Extract the [x, y] coordinate from the center of the cell holding the provided text.  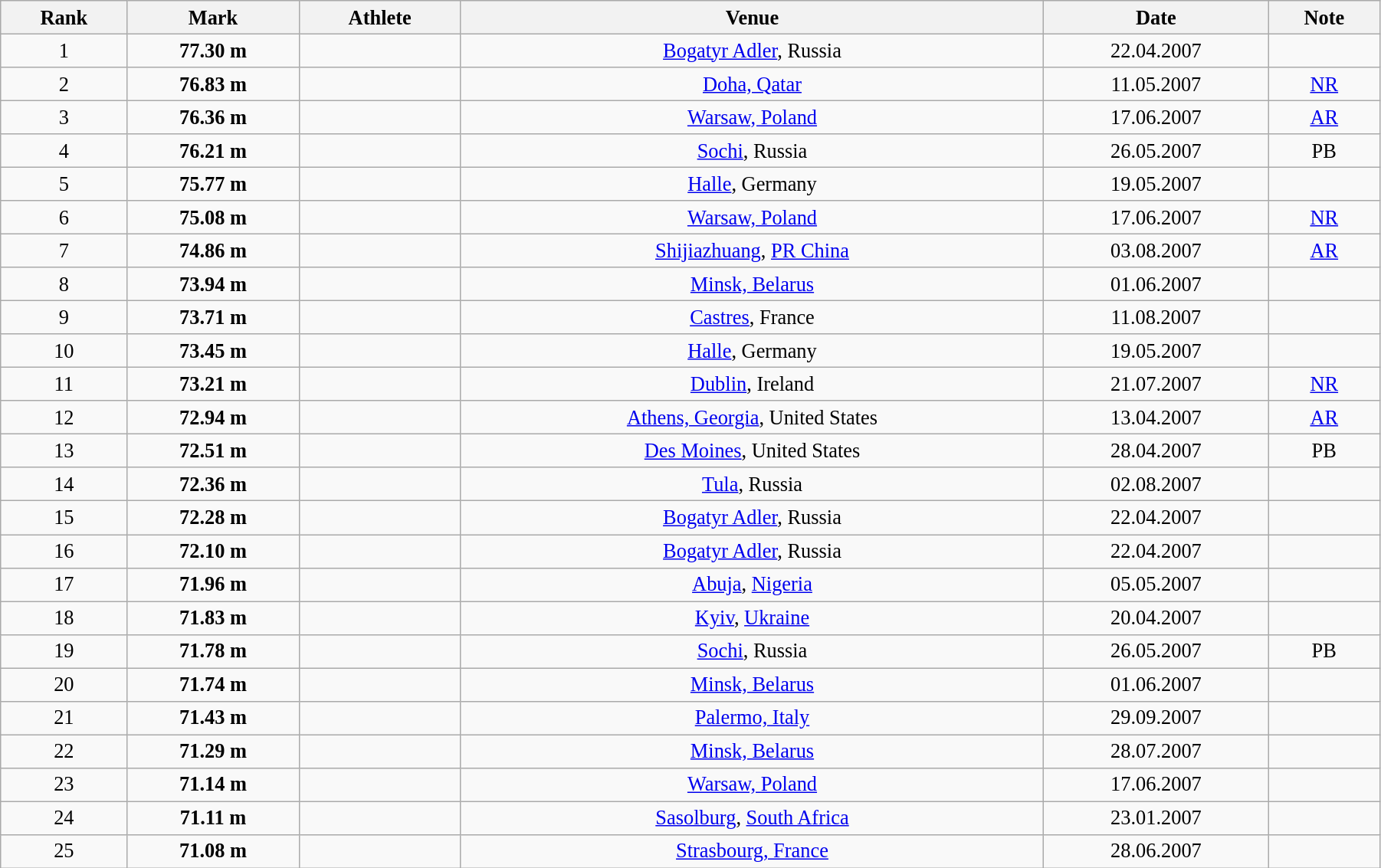
71.29 m [213, 751]
73.71 m [213, 317]
11 [64, 384]
Venue [753, 17]
Doha, Qatar [753, 84]
4 [64, 151]
75.77 m [213, 184]
Palermo, Italy [753, 718]
72.10 m [213, 551]
20.04.2007 [1156, 617]
02.08.2007 [1156, 484]
Strasbourg, France [753, 851]
5 [64, 184]
10 [64, 351]
1 [64, 51]
23 [64, 784]
Athlete [380, 17]
Note [1324, 17]
7 [64, 251]
73.94 m [213, 284]
28.06.2007 [1156, 851]
03.08.2007 [1156, 251]
71.11 m [213, 817]
Rank [64, 17]
71.08 m [213, 851]
23.01.2007 [1156, 817]
17 [64, 585]
76.36 m [213, 117]
11.08.2007 [1156, 317]
71.78 m [213, 651]
72.28 m [213, 518]
Shijiazhuang, PR China [753, 251]
73.21 m [213, 384]
6 [64, 218]
05.05.2007 [1156, 585]
21.07.2007 [1156, 384]
76.83 m [213, 84]
28.04.2007 [1156, 450]
14 [64, 484]
Des Moines, United States [753, 450]
25 [64, 851]
71.43 m [213, 718]
13 [64, 450]
73.45 m [213, 351]
Kyiv, Ukraine [753, 617]
71.83 m [213, 617]
71.74 m [213, 684]
Mark [213, 17]
21 [64, 718]
29.09.2007 [1156, 718]
24 [64, 817]
71.96 m [213, 585]
15 [64, 518]
72.94 m [213, 418]
Date [1156, 17]
77.30 m [213, 51]
22 [64, 751]
3 [64, 117]
11.05.2007 [1156, 84]
Sasolburg, South Africa [753, 817]
9 [64, 317]
71.14 m [213, 784]
18 [64, 617]
20 [64, 684]
8 [64, 284]
Tula, Russia [753, 484]
19 [64, 651]
13.04.2007 [1156, 418]
72.51 m [213, 450]
76.21 m [213, 151]
72.36 m [213, 484]
2 [64, 84]
Castres, France [753, 317]
74.86 m [213, 251]
75.08 m [213, 218]
Athens, Georgia, United States [753, 418]
Dublin, Ireland [753, 384]
12 [64, 418]
28.07.2007 [1156, 751]
16 [64, 551]
Abuja, Nigeria [753, 585]
